Output the (x, y) coordinate of the center of the cell containing the given text.  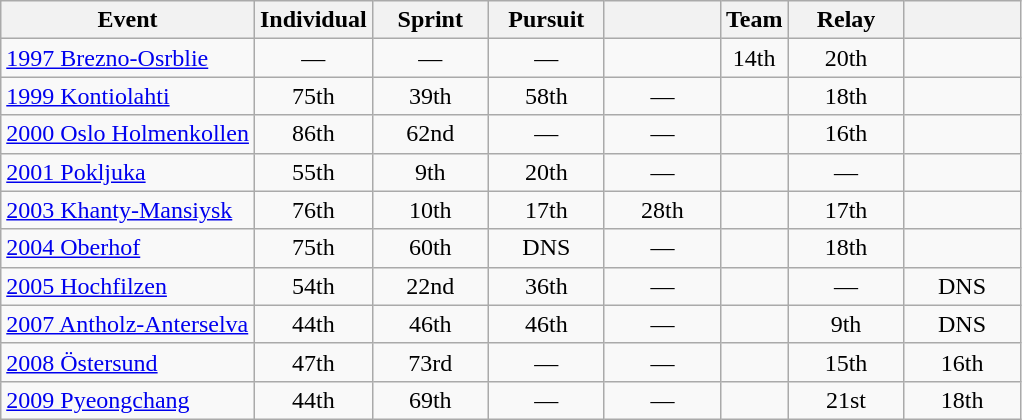
Sprint (430, 20)
73rd (430, 362)
76th (313, 210)
Relay (846, 20)
Individual (313, 20)
2003 Khanty-Mansiysk (128, 210)
Pursuit (546, 20)
2001 Pokljuka (128, 172)
86th (313, 134)
39th (430, 96)
60th (430, 248)
2009 Pyeongchang (128, 400)
22nd (430, 286)
2005 Hochfilzen (128, 286)
14th (754, 58)
Team (754, 20)
62nd (430, 134)
69th (430, 400)
2007 Antholz-Anterselva (128, 324)
15th (846, 362)
2000 Oslo Holmenkollen (128, 134)
47th (313, 362)
55th (313, 172)
21st (846, 400)
1997 Brezno-Osrblie (128, 58)
2008 Östersund (128, 362)
58th (546, 96)
Event (128, 20)
1999 Kontiolahti (128, 96)
36th (546, 286)
10th (430, 210)
54th (313, 286)
28th (662, 210)
2004 Oberhof (128, 248)
